Determine the [X, Y] coordinate at the center of the cell enclosing the given text.  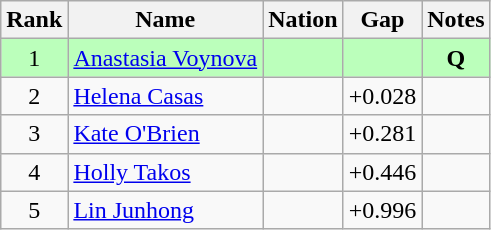
Rank [34, 20]
Holly Takos [166, 172]
3 [34, 134]
+0.281 [382, 134]
Nation [303, 20]
Anastasia Voynova [166, 58]
+0.446 [382, 172]
Lin Junhong [166, 210]
2 [34, 96]
Helena Casas [166, 96]
+0.028 [382, 96]
Notes [456, 20]
5 [34, 210]
Kate O'Brien [166, 134]
Name [166, 20]
+0.996 [382, 210]
Q [456, 58]
1 [34, 58]
Gap [382, 20]
4 [34, 172]
